For the text-containing cell, return its midpoint in [x, y] coordinate format. 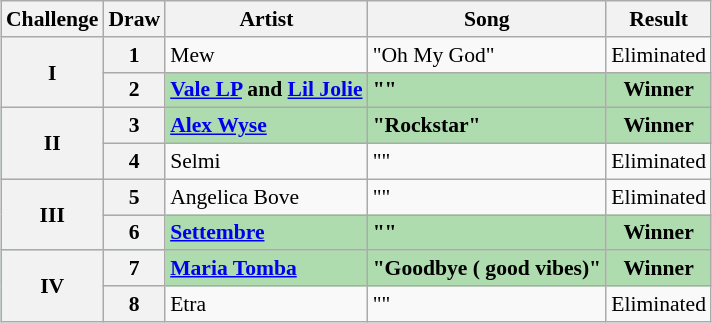
I [52, 72]
8 [134, 304]
Result [658, 19]
II [52, 144]
Draw [134, 19]
"Rockstar" [488, 126]
Maria Tomba [266, 269]
Artist [266, 19]
Angelica Bove [266, 197]
4 [134, 162]
Alex Wyse [266, 126]
1 [134, 55]
Mew [266, 55]
"Oh My God" [488, 55]
6 [134, 233]
Selmi [266, 162]
Settembre [266, 233]
7 [134, 269]
"Goodbye ( good vibes)" [488, 269]
Vale LP and Lil Jolie [266, 90]
2 [134, 90]
5 [134, 197]
IV [52, 286]
Challenge [52, 19]
3 [134, 126]
Etra [266, 304]
III [52, 214]
Song [488, 19]
